Scan for the cell matching the given text and deliver its [X, Y] coordinate at center. 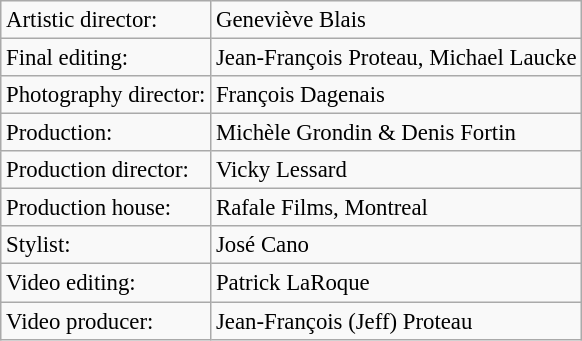
Production house: [106, 208]
Video editing: [106, 283]
Production director: [106, 170]
Jean-François (Jeff) Proteau [396, 321]
Final editing: [106, 58]
Production: [106, 133]
Video producer: [106, 321]
Artistic director: [106, 20]
José Cano [396, 245]
Rafale Films, Montreal [396, 208]
Michèle Grondin & Denis Fortin [396, 133]
Vicky Lessard [396, 170]
Geneviève Blais [396, 20]
Photography director: [106, 95]
Patrick LaRoque [396, 283]
Jean-François Proteau, Michael Laucke [396, 58]
François Dagenais [396, 95]
Stylist: [106, 245]
